Extract the [X, Y] coordinate from the center of the cell holding the provided text.  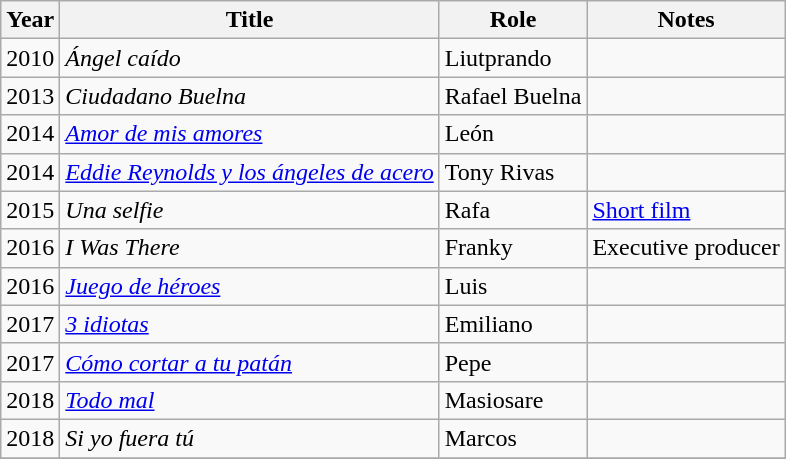
Tony Rivas [513, 172]
Luis [513, 286]
I Was There [250, 248]
Juego de héroes [250, 286]
Year [30, 20]
Cómo cortar a tu patán [250, 362]
2010 [30, 58]
Amor de mis amores [250, 134]
2015 [30, 210]
Executive producer [686, 248]
Todo mal [250, 400]
Marcos [513, 438]
Role [513, 20]
3 idiotas [250, 324]
Rafa [513, 210]
Ángel caído [250, 58]
Franky [513, 248]
Una selfie [250, 210]
Eddie Reynolds y los ángeles de acero [250, 172]
Liutprando [513, 58]
Title [250, 20]
Emiliano [513, 324]
2013 [30, 96]
Si yo fuera tú [250, 438]
Short film [686, 210]
Pepe [513, 362]
Rafael Buelna [513, 96]
Notes [686, 20]
Ciudadano Buelna [250, 96]
Masiosare [513, 400]
León [513, 134]
